Determine the [x, y] coordinate at the center of the cell enclosing the given text.  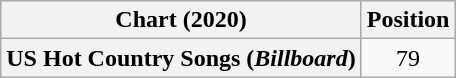
79 [408, 58]
US Hot Country Songs (Billboard) [181, 58]
Chart (2020) [181, 20]
Position [408, 20]
